From the cell containing the given text, extract its center point as [x, y] coordinate. 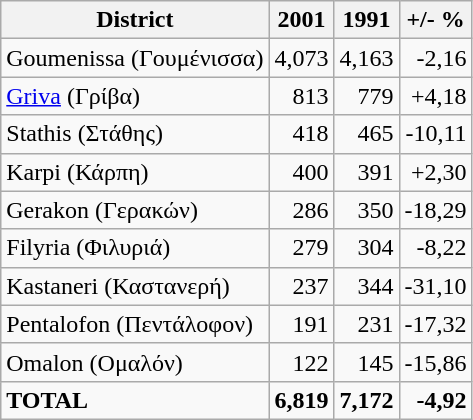
-15,86 [436, 362]
-18,29 [436, 210]
304 [366, 248]
418 [302, 134]
4,073 [302, 58]
Karpi (Κάρπη) [135, 172]
-2,16 [436, 58]
Gerakon (Γερακών) [135, 210]
-31,10 [436, 286]
7,172 [366, 400]
Omalon (Ομαλόν) [135, 362]
6,819 [302, 400]
Pentalofon (Πεντάλοφον) [135, 324]
Filyria (Φιλυριά) [135, 248]
Stathis (Στάθης) [135, 134]
1991 [366, 20]
-17,32 [436, 324]
465 [366, 134]
231 [366, 324]
813 [302, 96]
Kastaneri (Καστανερή) [135, 286]
400 [302, 172]
-10,11 [436, 134]
+4,18 [436, 96]
4,163 [366, 58]
-8,22 [436, 248]
350 [366, 210]
191 [302, 324]
779 [366, 96]
286 [302, 210]
District [135, 20]
TOTAL [135, 400]
2001 [302, 20]
+/- % [436, 20]
237 [302, 286]
279 [302, 248]
122 [302, 362]
Griva (Γρίβα) [135, 96]
145 [366, 362]
Goumenissa (Γουμένισσα) [135, 58]
344 [366, 286]
+2,30 [436, 172]
-4,92 [436, 400]
391 [366, 172]
